Output the (X, Y) coordinate of the center of the cell containing the given text.  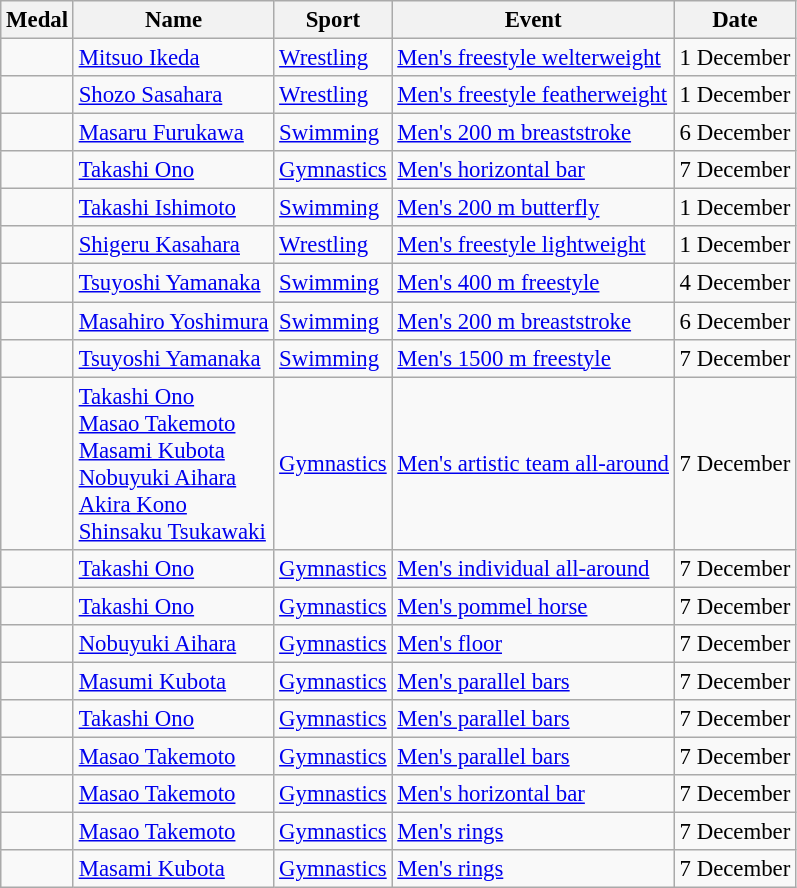
Men's 400 m freestyle (533, 283)
Masami Kubota (173, 869)
Men's pommel horse (533, 606)
Masahiro Yoshimura (173, 321)
Shigeru Kasahara (173, 245)
Men's 200 m butterfly (533, 208)
Date (734, 20)
Masumi Kubota (173, 681)
Men's freestyle welterweight (533, 58)
Takashi OnoMasao TakemotoMasami KubotaNobuyuki AiharaAkira KonoShinsaku Tsukawaki (173, 464)
Shozo Sasahara (173, 95)
Name (173, 20)
Men's freestyle lightweight (533, 245)
Medal (38, 20)
4 December (734, 283)
Men's artistic team all-around (533, 464)
Men's freestyle featherweight (533, 95)
Sport (333, 20)
Mitsuo Ikeda (173, 58)
Event (533, 20)
Men's individual all-around (533, 568)
Takashi Ishimoto (173, 208)
Men's floor (533, 644)
Men's 1500 m freestyle (533, 358)
Masaru Furukawa (173, 133)
Nobuyuki Aihara (173, 644)
